Determine the [X, Y] coordinate at the center of the cell enclosing the given text.  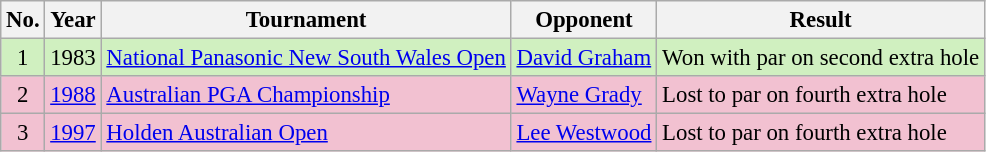
Opponent [584, 20]
National Panasonic New South Wales Open [306, 58]
No. [23, 20]
Holden Australian Open [306, 133]
3 [23, 133]
1997 [73, 133]
1988 [73, 95]
1 [23, 58]
Year [73, 20]
Wayne Grady [584, 95]
Australian PGA Championship [306, 95]
Won with par on second extra hole [821, 58]
Result [821, 20]
Tournament [306, 20]
1983 [73, 58]
Lee Westwood [584, 133]
2 [23, 95]
David Graham [584, 58]
